Find where the given text appears and provide that cell's center as (x, y) coordinate. 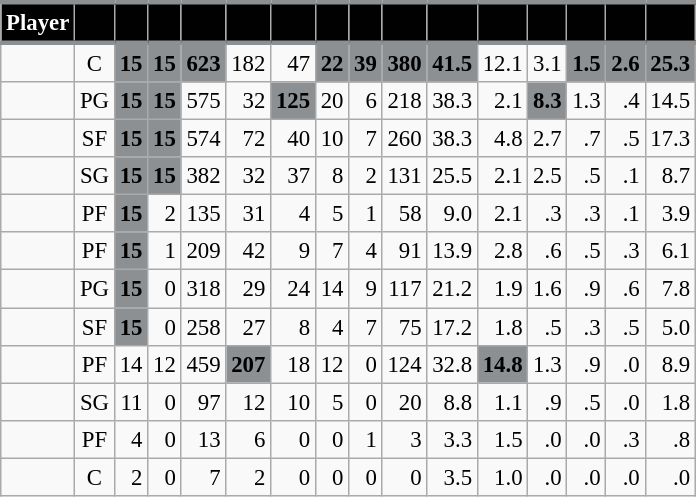
41.5 (452, 62)
2.6 (626, 62)
8.7 (670, 176)
575 (204, 101)
117 (404, 289)
.7 (586, 139)
260 (404, 139)
1.1 (502, 402)
39 (366, 62)
131 (404, 176)
258 (204, 327)
3.5 (452, 477)
2.8 (502, 251)
31 (248, 214)
22 (332, 62)
8.3 (548, 101)
1.6 (548, 289)
459 (204, 364)
623 (204, 62)
40 (294, 139)
29 (248, 289)
11 (130, 402)
135 (204, 214)
382 (204, 176)
37 (294, 176)
.4 (626, 101)
91 (404, 251)
218 (404, 101)
124 (404, 364)
209 (204, 251)
32.8 (452, 364)
.8 (670, 439)
25.3 (670, 62)
5.0 (670, 327)
3.9 (670, 214)
97 (204, 402)
13 (204, 439)
3 (404, 439)
8.9 (670, 364)
6.1 (670, 251)
3.1 (548, 62)
1.0 (502, 477)
42 (248, 251)
14.5 (670, 101)
2.5 (548, 176)
3.3 (452, 439)
12.1 (502, 62)
8.8 (452, 402)
Player (38, 22)
207 (248, 364)
9.0 (452, 214)
18 (294, 364)
58 (404, 214)
25.5 (452, 176)
21.2 (452, 289)
13.9 (452, 251)
47 (294, 62)
4.8 (502, 139)
75 (404, 327)
14.8 (502, 364)
318 (204, 289)
1.9 (502, 289)
24 (294, 289)
380 (404, 62)
574 (204, 139)
182 (248, 62)
27 (248, 327)
17.3 (670, 139)
17.2 (452, 327)
7.8 (670, 289)
72 (248, 139)
125 (294, 101)
2.7 (548, 139)
